Identify which cell holds the provided text, then report its (X, Y) central coordinate. 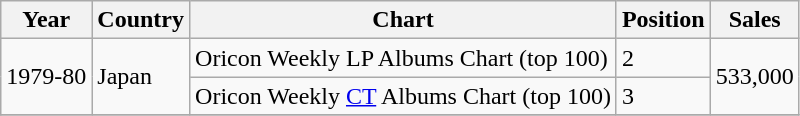
Year (46, 20)
Chart (404, 20)
Country (141, 20)
Position (663, 20)
Sales (754, 20)
533,000 (754, 77)
Oricon Weekly CT Albums Chart (top 100) (404, 96)
Oricon Weekly LP Albums Chart (top 100) (404, 58)
Japan (141, 77)
1979-80 (46, 77)
2 (663, 58)
3 (663, 96)
